Determine the (X, Y) coordinate at the center of the cell enclosing the given text.  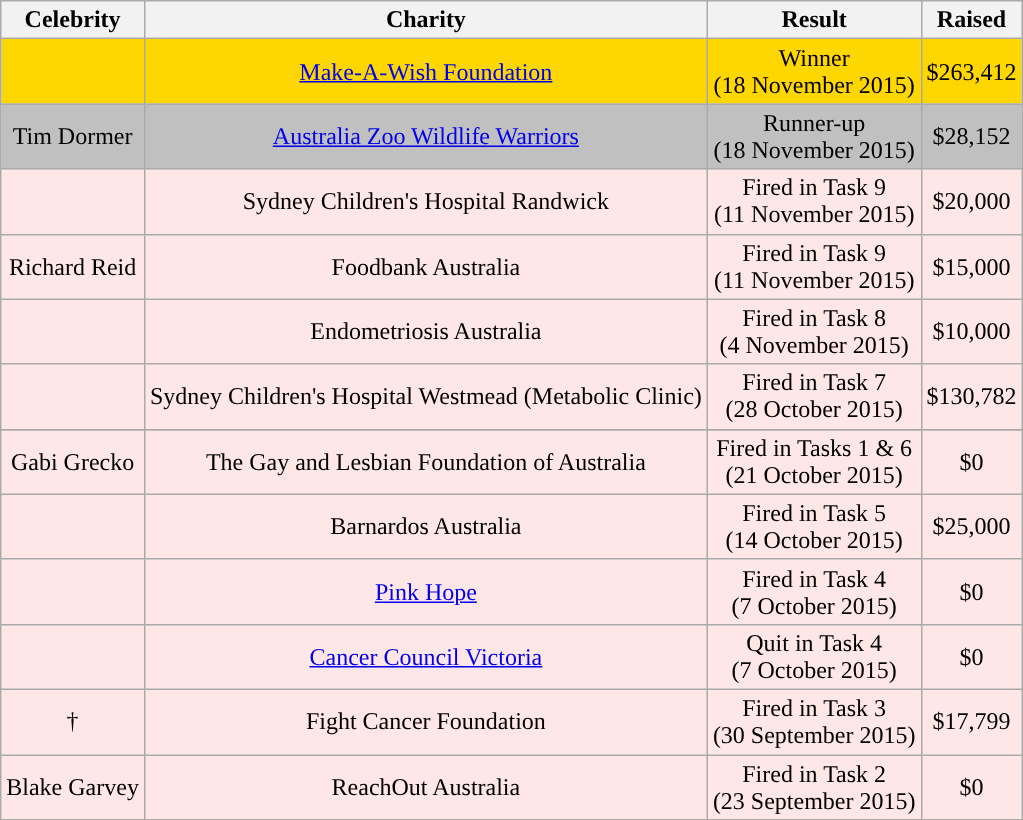
Celebrity (73, 20)
Tim Dormer (73, 136)
ReachOut Australia (426, 786)
Fired in Task 8(4 November 2015) (814, 332)
Fired in Task 4(7 October 2015) (814, 592)
† (73, 722)
Fight Cancer Foundation (426, 722)
Cancer Council Victoria (426, 656)
$28,152 (972, 136)
Make-A-Wish Foundation (426, 72)
Sydney Children's Hospital Westmead (Metabolic Clinic) (426, 396)
Richard Reid (73, 266)
Fired in Task 2(23 September 2015) (814, 786)
Winner(18 November 2015) (814, 72)
Barnardos Australia (426, 526)
$10,000 (972, 332)
Quit in Task 4(7 October 2015) (814, 656)
$20,000 (972, 202)
$17,799 (972, 722)
Charity (426, 20)
Fired in Task 7(28 October 2015) (814, 396)
$25,000 (972, 526)
Fired in Tasks 1 & 6(21 October 2015) (814, 462)
Blake Garvey (73, 786)
Endometriosis Australia (426, 332)
Pink Hope (426, 592)
Gabi Grecko (73, 462)
$263,412 (972, 72)
Sydney Children's Hospital Randwick (426, 202)
$15,000 (972, 266)
$130,782 (972, 396)
Fired in Task 3(30 September 2015) (814, 722)
Runner-up(18 November 2015) (814, 136)
Australia Zoo Wildlife Warriors (426, 136)
Foodbank Australia (426, 266)
Result (814, 20)
Raised (972, 20)
Fired in Task 5(14 October 2015) (814, 526)
The Gay and Lesbian Foundation of Australia (426, 462)
